Detect which cell encompasses the target text, then output its [X, Y] center coordinate. 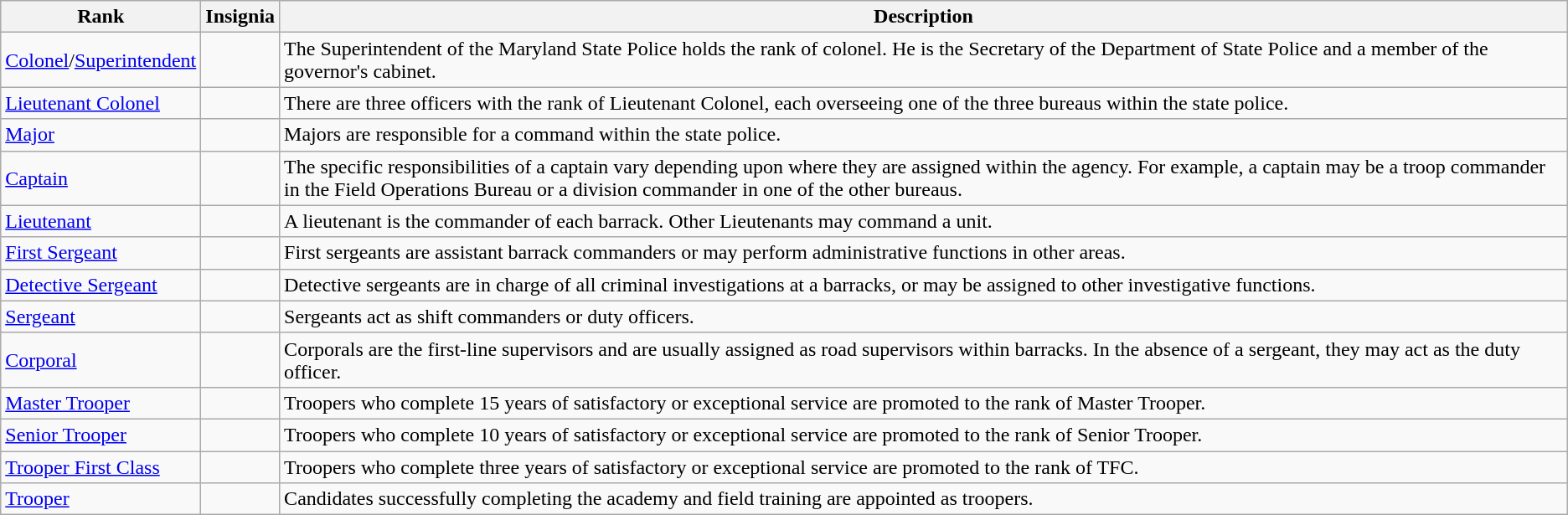
Lieutenant [101, 221]
Troopers who complete 15 years of satisfactory or exceptional service are promoted to the rank of Master Trooper. [924, 403]
Troopers who complete three years of satisfactory or exceptional service are promoted to the rank of TFC. [924, 466]
Sergeants act as shift commanders or duty officers. [924, 317]
Candidates successfully completing the academy and field training are appointed as troopers. [924, 499]
Rank [101, 17]
Colonel/Superintendent [101, 60]
Majors are responsible for a command within the state police. [924, 135]
Insignia [240, 17]
Captain [101, 178]
Detective sergeants are in charge of all criminal investigations at a barracks, or may be assigned to other investigative functions. [924, 285]
Trooper [101, 499]
Detective Sergeant [101, 285]
Description [924, 17]
Trooper First Class [101, 466]
Major [101, 135]
Lieutenant Colonel [101, 103]
First sergeants are assistant barrack commanders or may perform administrative functions in other areas. [924, 253]
First Sergeant [101, 253]
Corporal [101, 360]
Master Trooper [101, 403]
A lieutenant is the commander of each barrack. Other Lieutenants may command a unit. [924, 221]
Troopers who complete 10 years of satisfactory or exceptional service are promoted to the rank of Senior Trooper. [924, 435]
Sergeant [101, 317]
Senior Trooper [101, 435]
There are three officers with the rank of Lieutenant Colonel, each overseeing one of the three bureaus within the state police. [924, 103]
